Find where the given text appears and provide that cell's center as (x, y) coordinate. 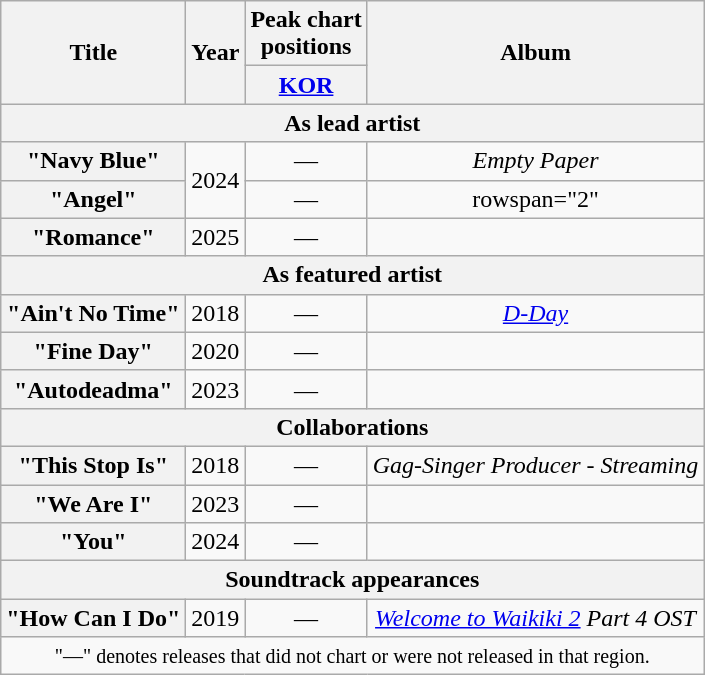
As featured artist (352, 275)
Soundtrack appearances (352, 580)
D-Day (536, 313)
"Navy Blue" (94, 161)
rowspan="2" (536, 199)
Album (536, 52)
"Angel" (94, 199)
"Romance" (94, 237)
2025 (216, 237)
Collaborations (352, 427)
"How Can I Do" (94, 618)
Gag-Singer Producer - Streaming (536, 465)
"We Are I" (94, 503)
Year (216, 52)
Peak chartpositions (306, 34)
Empty Paper (536, 161)
"This Stop Is" (94, 465)
"You" (94, 542)
"Autodeadma" (94, 389)
Title (94, 52)
As lead artist (352, 123)
2020 (216, 351)
Welcome to Waikiki 2 Part 4 OST (536, 618)
2019 (216, 618)
KOR (306, 85)
"—" denotes releases that did not chart or were not released in that region. (352, 656)
"Fine Day" (94, 351)
"Ain't No Time" (94, 313)
